From the cell containing the given text, extract its center point as (x, y) coordinate. 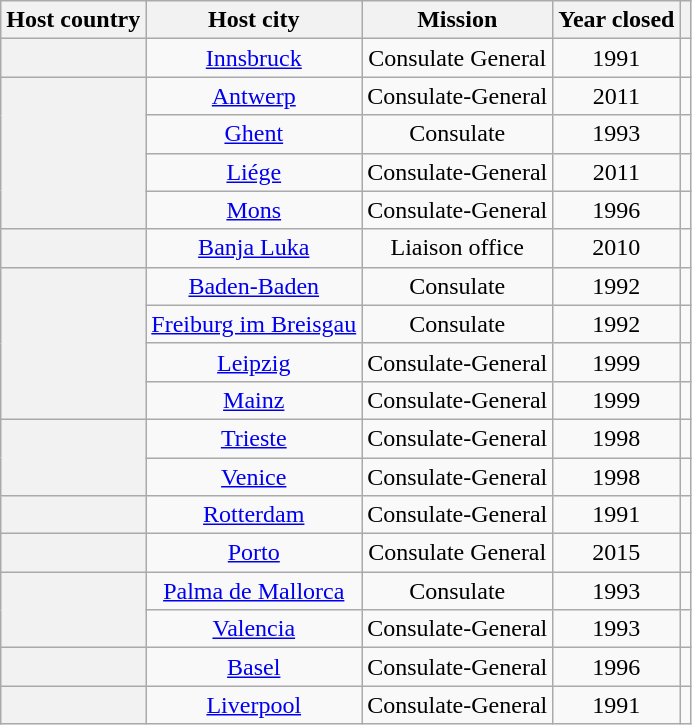
Leipzig (254, 362)
Host city (254, 20)
Venice (254, 477)
Antwerp (254, 96)
2015 (616, 553)
Year closed (616, 20)
2010 (616, 248)
Mainz (254, 400)
Innsbruck (254, 58)
Liaison office (458, 248)
Palma de Mallorca (254, 591)
Liége (254, 172)
Rotterdam (254, 515)
Banja Luka (254, 248)
Baden-Baden (254, 286)
Ghent (254, 134)
Valencia (254, 629)
Porto (254, 553)
Host country (74, 20)
Liverpool (254, 705)
Mons (254, 210)
Trieste (254, 438)
Mission (458, 20)
Freiburg im Breisgau (254, 324)
Basel (254, 667)
